From the cell containing the given text, extract its center point as (x, y) coordinate. 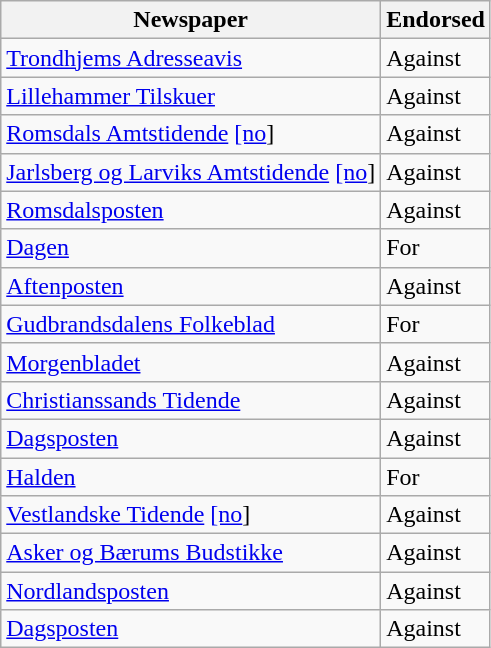
Christianssands Tidende (191, 400)
Aftenposten (191, 286)
Vestlandske Tidende [no] (191, 515)
Morgenbladet (191, 362)
Jarlsberg og Larviks Amtstidende [no] (191, 172)
Newspaper (191, 20)
Asker og Bærums Budstikke (191, 553)
Halden (191, 477)
Romsdals Amtstidende [no] (191, 134)
Gudbrandsdalens Folkeblad (191, 324)
Lillehammer Tilskuer (191, 96)
Trondhjems Adresseavis (191, 58)
Nordlandsposten (191, 591)
Dagen (191, 248)
Endorsed (436, 20)
Romsdalsposten (191, 210)
